Pinpoint the cell where the given text exists, returning its [x, y] midpoint coordinate. 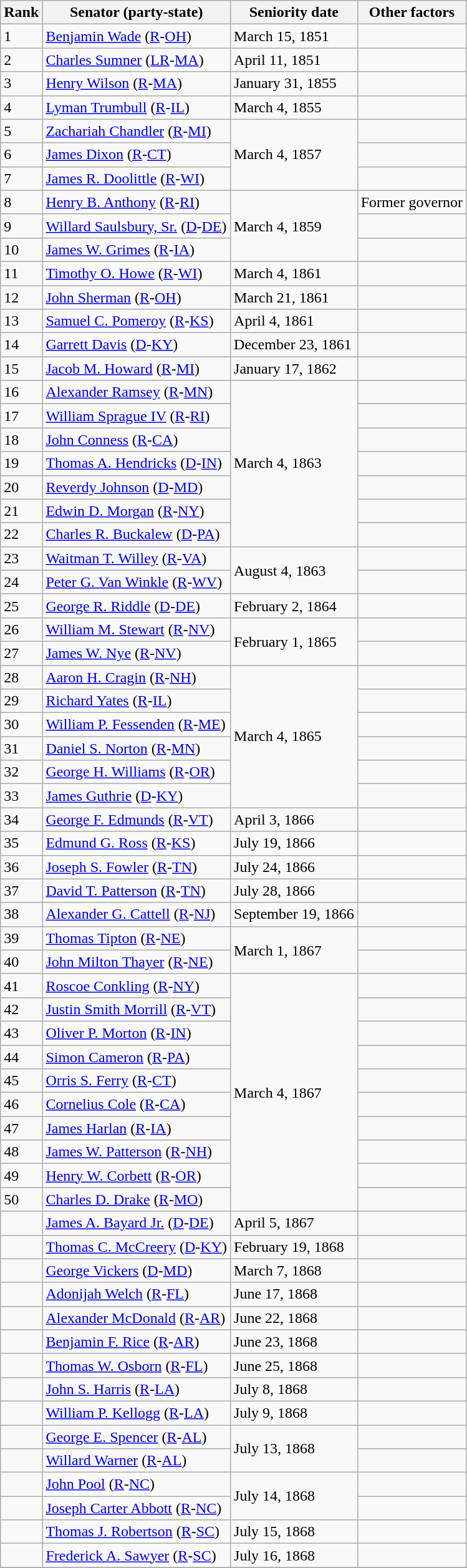
Edwin D. Morgan (R-NY) [137, 511]
Cornelius Cole (R-CA) [137, 1105]
July 28, 1866 [294, 891]
Orris S. Ferry (R-CT) [137, 1081]
George Vickers (D-MD) [137, 1270]
Henry W. Corbett (R-OR) [137, 1176]
Benjamin Wade (R-OH) [137, 36]
48 [21, 1152]
January 31, 1855 [294, 84]
32 [21, 772]
March 4, 1863 [294, 463]
3 [21, 84]
26 [21, 629]
Frederick A. Sawyer (R-SC) [137, 1556]
March 4, 1867 [294, 1093]
Charles Sumner (LR-MA) [137, 60]
John S. Harris (R-LA) [137, 1389]
21 [21, 511]
June 22, 1868 [294, 1318]
4 [21, 107]
February 19, 1868 [294, 1247]
Charles D. Drake (R-MO) [137, 1199]
Benjamin F. Rice (R-AR) [137, 1342]
Former governor [412, 202]
43 [21, 1033]
December 23, 1861 [294, 345]
41 [21, 985]
John Milton Thayer (R-NE) [137, 962]
March 21, 1861 [294, 298]
July 19, 1866 [294, 843]
July 15, 1868 [294, 1532]
50 [21, 1199]
9 [21, 226]
27 [21, 653]
April 11, 1851 [294, 60]
February 1, 1865 [294, 641]
James Guthrie (D-KY) [137, 796]
Alexander G. Cattell (R-NJ) [137, 914]
John Pool (R-NC) [137, 1484]
June 23, 1868 [294, 1342]
January 17, 1862 [294, 369]
July 14, 1868 [294, 1496]
Joseph Carter Abbott (R-NC) [137, 1508]
Waitman T. Willey (R-VA) [137, 558]
July 8, 1868 [294, 1389]
49 [21, 1176]
Henry Wilson (R-MA) [137, 84]
33 [21, 796]
June 17, 1868 [294, 1294]
June 25, 1868 [294, 1365]
William Sprague IV (R-RI) [137, 416]
45 [21, 1081]
17 [21, 416]
28 [21, 677]
March 1, 1867 [294, 950]
15 [21, 369]
25 [21, 606]
Thomas Tipton (R-NE) [137, 938]
James W. Nye (R-NV) [137, 653]
Seniority date [294, 12]
John Conness (R-CA) [137, 440]
18 [21, 440]
Justin Smith Morrill (R-VT) [137, 1009]
March 7, 1868 [294, 1270]
Henry B. Anthony (R-RI) [137, 202]
Roscoe Conkling (R-NY) [137, 985]
Daniel S. Norton (R-MN) [137, 748]
Willard Warner (R-AL) [137, 1461]
12 [21, 298]
14 [21, 345]
Oliver P. Morton (R-IN) [137, 1033]
29 [21, 701]
Zachariah Chandler (R-MI) [137, 131]
47 [21, 1128]
George H. Williams (R-OR) [137, 772]
Senator (party-state) [137, 12]
30 [21, 725]
July 13, 1868 [294, 1448]
31 [21, 748]
James A. Bayard Jr. (D-DE) [137, 1223]
March 4, 1865 [294, 736]
James R. Doolittle (R-WI) [137, 178]
September 19, 1866 [294, 914]
April 4, 1861 [294, 321]
George F. Edmunds (R-VT) [137, 820]
Rank [21, 12]
Richard Yates (R-IL) [137, 701]
23 [21, 558]
February 2, 1864 [294, 606]
42 [21, 1009]
6 [21, 155]
March 4, 1861 [294, 273]
March 4, 1857 [294, 155]
16 [21, 392]
38 [21, 914]
Alexander Ramsey (R-MN) [137, 392]
Thomas A. Hendricks (D-IN) [137, 463]
13 [21, 321]
August 4, 1863 [294, 570]
William P. Fessenden (R-ME) [137, 725]
George E. Spencer (R-AL) [137, 1436]
37 [21, 891]
7 [21, 178]
James W. Patterson (R-NH) [137, 1152]
Jacob M. Howard (R-MI) [137, 369]
David T. Patterson (R-TN) [137, 891]
Thomas C. McCreery (D-KY) [137, 1247]
James W. Grimes (R-IA) [137, 249]
Other factors [412, 12]
19 [21, 463]
35 [21, 843]
34 [21, 820]
11 [21, 273]
William M. Stewart (R-NV) [137, 629]
10 [21, 249]
Simon Cameron (R-PA) [137, 1057]
March 4, 1855 [294, 107]
July 9, 1868 [294, 1413]
39 [21, 938]
March 15, 1851 [294, 36]
Lyman Trumbull (R-IL) [137, 107]
Garrett Davis (D-KY) [137, 345]
Adonijah Welch (R-FL) [137, 1294]
Thomas W. Osborn (R-FL) [137, 1365]
44 [21, 1057]
March 4, 1859 [294, 226]
5 [21, 131]
July 24, 1866 [294, 867]
July 16, 1868 [294, 1556]
36 [21, 867]
Aaron H. Cragin (R-NH) [137, 677]
Alexander McDonald (R-AR) [137, 1318]
46 [21, 1105]
8 [21, 202]
1 [21, 36]
April 3, 1866 [294, 820]
Joseph S. Fowler (R-TN) [137, 867]
24 [21, 582]
William P. Kellogg (R-LA) [137, 1413]
James Dixon (R-CT) [137, 155]
22 [21, 535]
Reverdy Johnson (D-MD) [137, 487]
George R. Riddle (D-DE) [137, 606]
Thomas J. Robertson (R-SC) [137, 1532]
2 [21, 60]
20 [21, 487]
April 5, 1867 [294, 1223]
Charles R. Buckalew (D-PA) [137, 535]
Willard Saulsbury, Sr. (D-DE) [137, 226]
Samuel C. Pomeroy (R-KS) [137, 321]
John Sherman (R-OH) [137, 298]
Edmund G. Ross (R-KS) [137, 843]
Timothy O. Howe (R-WI) [137, 273]
James Harlan (R-IA) [137, 1128]
40 [21, 962]
Peter G. Van Winkle (R-WV) [137, 582]
